Detect which cell encompasses the target text, then output its [x, y] center coordinate. 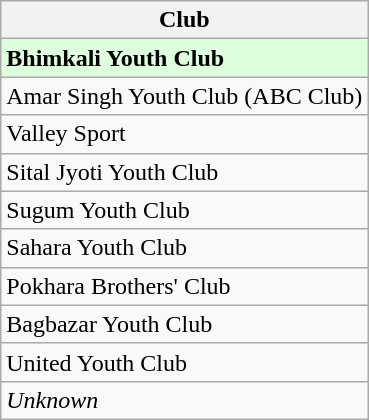
Club [184, 20]
Bhimkali Youth Club [184, 58]
Amar Singh Youth Club (ABC Club) [184, 96]
Sugum Youth Club [184, 210]
Sahara Youth Club [184, 248]
Sital Jyoti Youth Club [184, 172]
Bagbazar Youth Club [184, 324]
Pokhara Brothers' Club [184, 286]
United Youth Club [184, 362]
Unknown [184, 400]
Valley Sport [184, 134]
